Extract the [X, Y] coordinate from the center of the cell holding the provided text.  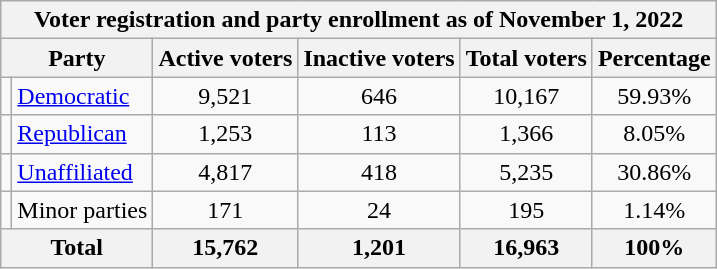
1,366 [526, 134]
Unaffiliated [82, 172]
Total voters [526, 58]
Party [77, 58]
100% [654, 248]
59.93% [654, 96]
8.05% [654, 134]
113 [379, 134]
Total [77, 248]
30.86% [654, 172]
1.14% [654, 210]
Democratic [82, 96]
Minor parties [82, 210]
24 [379, 210]
5,235 [526, 172]
1,253 [226, 134]
Active voters [226, 58]
Percentage [654, 58]
418 [379, 172]
9,521 [226, 96]
10,167 [526, 96]
Voter registration and party enrollment as of November 1, 2022 [359, 20]
171 [226, 210]
Republican [82, 134]
4,817 [226, 172]
Inactive voters [379, 58]
1,201 [379, 248]
195 [526, 210]
16,963 [526, 248]
646 [379, 96]
15,762 [226, 248]
